Return the [X, Y] coordinate for the center point of the cell that contains the specified text.  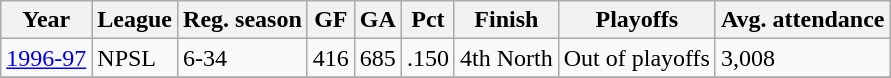
4th North [506, 58]
Avg. attendance [802, 20]
Pct [428, 20]
416 [330, 58]
Year [46, 20]
GF [330, 20]
Finish [506, 20]
GA [378, 20]
.150 [428, 58]
3,008 [802, 58]
685 [378, 58]
Reg. season [243, 20]
Out of playoffs [636, 58]
1996-97 [46, 58]
6-34 [243, 58]
NPSL [135, 58]
Playoffs [636, 20]
League [135, 20]
